Extract the [x, y] coordinate from the center of the cell holding the provided text.  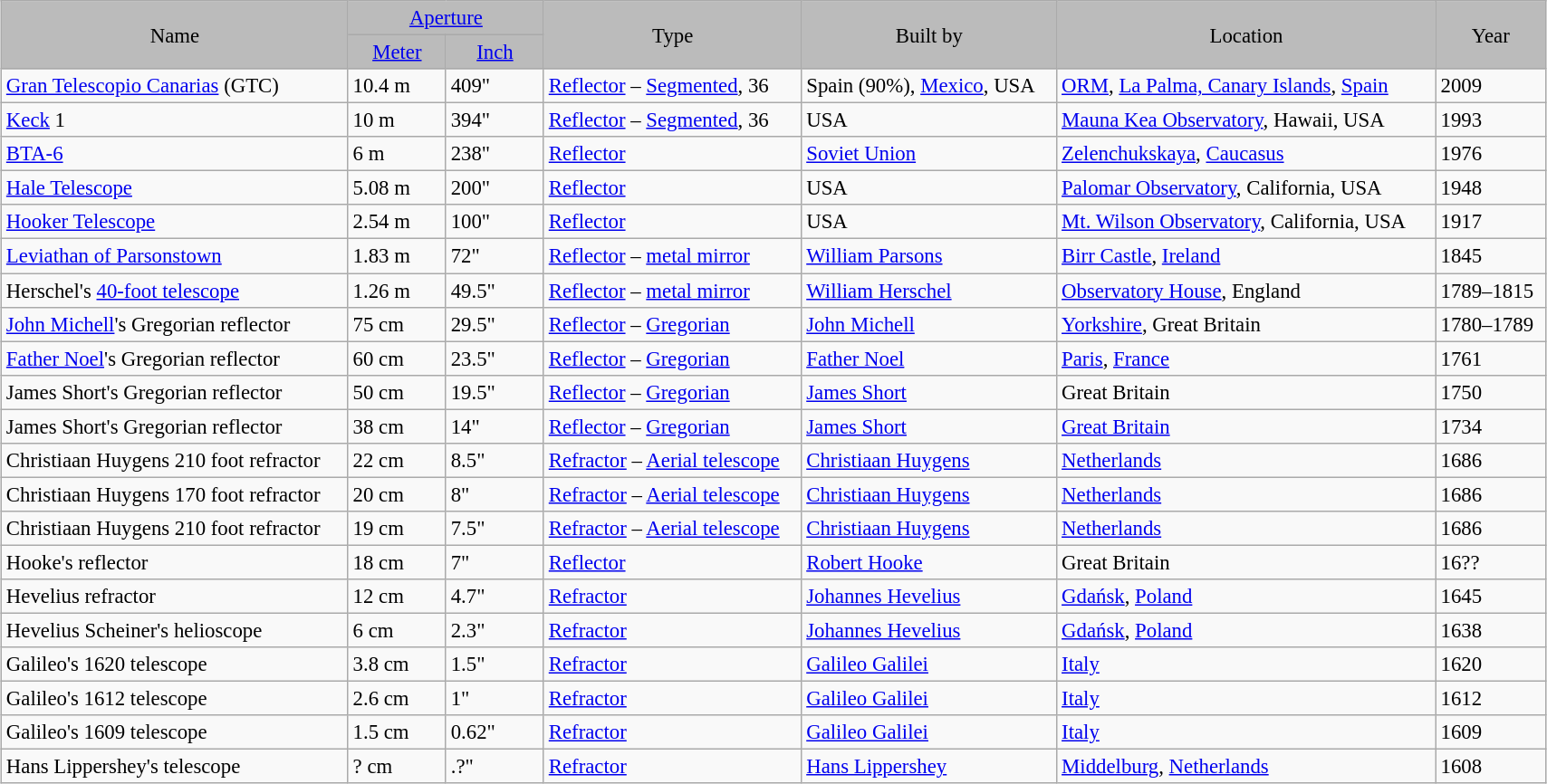
2.3" [495, 631]
1" [495, 699]
Galileo's 1609 telescope [176, 732]
Built by [929, 34]
Palomar Observatory, California, USA [1246, 188]
2.54 m [397, 222]
Herschel's 40-foot telescope [176, 291]
1.5" [495, 664]
409" [495, 86]
1612 [1491, 699]
Leviathan of Parsonstown [176, 256]
Soviet Union [929, 154]
18 cm [397, 562]
1761 [1491, 359]
20 cm [397, 494]
Hans Lippershey's telescope [176, 767]
Spain (90%), Mexico, USA [929, 86]
Birr Castle, Ireland [1246, 256]
7" [495, 562]
Hans Lippershey [929, 767]
Location [1246, 34]
8.5" [495, 461]
49.5" [495, 291]
0.62" [495, 732]
1620 [1491, 664]
1993 [1491, 120]
? cm [397, 767]
394" [495, 120]
14" [495, 426]
8" [495, 494]
John Michell [929, 324]
1638 [1491, 631]
Galileo's 1620 telescope [176, 664]
1734 [1491, 426]
Paris, France [1246, 359]
1845 [1491, 256]
William Herschel [929, 291]
1917 [1491, 222]
38 cm [397, 426]
1948 [1491, 188]
Robert Hooke [929, 562]
5.08 m [397, 188]
Middelburg, Netherlands [1246, 767]
Hale Telescope [176, 188]
ORM, La Palma, Canary Islands, Spain [1246, 86]
1645 [1491, 597]
19.5" [495, 392]
Yorkshire, Great Britain [1246, 324]
.?" [495, 767]
22 cm [397, 461]
19 cm [397, 529]
1608 [1491, 767]
6 m [397, 154]
Hevelius Scheiner's helioscope [176, 631]
Observatory House, England [1246, 291]
238" [495, 154]
Galileo's 1612 telescope [176, 699]
Gran Telescopio Canarias (GTC) [176, 86]
Hooke's reflector [176, 562]
16?? [1491, 562]
1.5 cm [397, 732]
Father Noel's Gregorian reflector [176, 359]
72" [495, 256]
Meter [397, 53]
1976 [1491, 154]
10 m [397, 120]
1.83 m [397, 256]
2.6 cm [397, 699]
Keck 1 [176, 120]
Type [672, 34]
12 cm [397, 597]
29.5" [495, 324]
6 cm [397, 631]
Inch [495, 53]
200" [495, 188]
Father Noel [929, 359]
10.4 m [397, 86]
50 cm [397, 392]
Hooker Telescope [176, 222]
Mt. Wilson Observatory, California, USA [1246, 222]
Zelenchukskaya, Caucasus [1246, 154]
Christiaan Huygens 170 foot refractor [176, 494]
100" [495, 222]
Name [176, 34]
75 cm [397, 324]
3.8 cm [397, 664]
Hevelius refractor [176, 597]
BTA-6 [176, 154]
Year [1491, 34]
1780–1789 [1491, 324]
1609 [1491, 732]
Aperture [446, 18]
23.5" [495, 359]
1.26 m [397, 291]
60 cm [397, 359]
William Parsons [929, 256]
4.7" [495, 597]
7.5" [495, 529]
1789–1815 [1491, 291]
1750 [1491, 392]
Mauna Kea Observatory, Hawaii, USA [1246, 120]
John Michell's Gregorian reflector [176, 324]
2009 [1491, 86]
